Find where the given text appears and provide that cell's center as [x, y] coordinate. 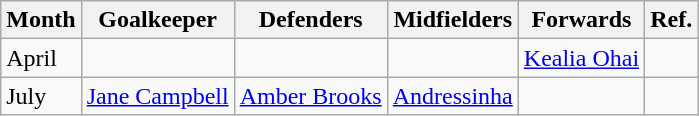
Goalkeeper [158, 20]
Forwards [581, 20]
Kealia Ohai [581, 58]
Andressinha [452, 96]
April [41, 58]
Defenders [310, 20]
Midfielders [452, 20]
Month [41, 20]
Ref. [672, 20]
Jane Campbell [158, 96]
July [41, 96]
Amber Brooks [310, 96]
